Detect which cell encompasses the target text, then output its [x, y] center coordinate. 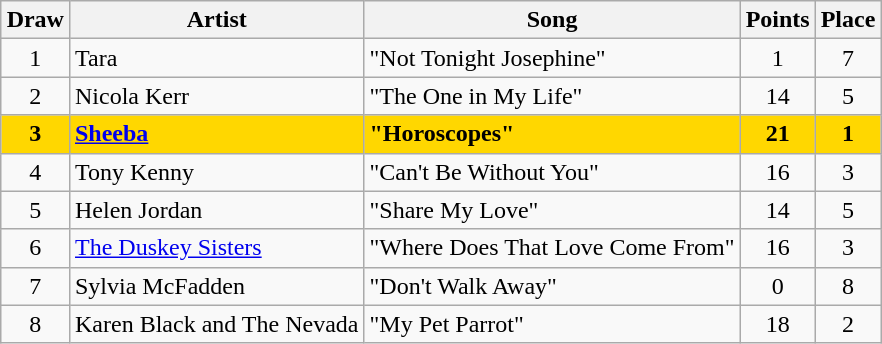
"Where Does That Love Come From" [552, 248]
Helen Jordan [216, 210]
Sheeba [216, 134]
"My Pet Parrot" [552, 324]
"Horoscopes" [552, 134]
Points [778, 20]
"The One in My Life" [552, 96]
Place [848, 20]
"Not Tonight Josephine" [552, 58]
Song [552, 20]
"Don't Walk Away" [552, 286]
Tara [216, 58]
18 [778, 324]
0 [778, 286]
Artist [216, 20]
"Share My Love" [552, 210]
6 [35, 248]
Karen Black and The Nevada [216, 324]
The Duskey Sisters [216, 248]
21 [778, 134]
"Can't Be Without You" [552, 172]
Tony Kenny [216, 172]
Sylvia McFadden [216, 286]
4 [35, 172]
Nicola Kerr [216, 96]
Draw [35, 20]
